Find where the given text appears and provide that cell's center as [X, Y] coordinate. 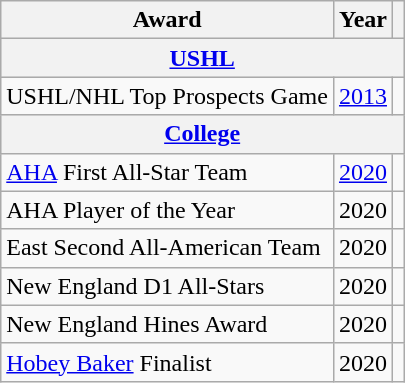
New England Hines Award [168, 324]
AHA First All-Star Team [168, 172]
Hobey Baker Finalist [168, 362]
Year [362, 20]
New England D1 All-Stars [168, 286]
USHL [202, 58]
USHL/NHL Top Prospects Game [168, 96]
AHA Player of the Year [168, 210]
East Second All-American Team [168, 248]
Award [168, 20]
2013 [362, 96]
College [202, 134]
